Locate the cell with the specified text and output its [X, Y] center coordinate. 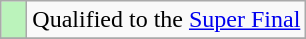
Qualified to the Super Final [166, 20]
